Return the (x, y) coordinate for the center point of the cell that contains the specified text.  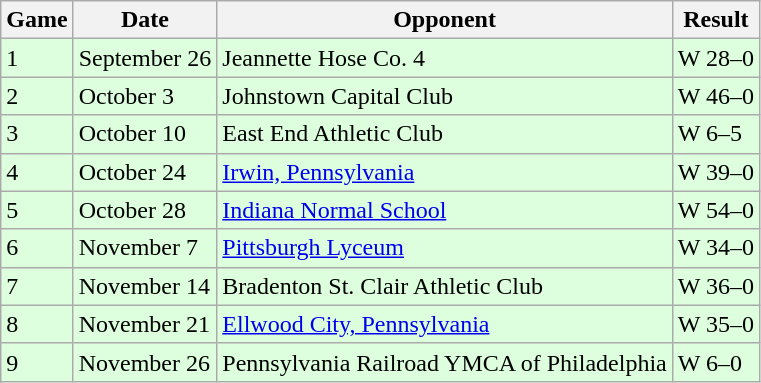
W 36–0 (716, 286)
1 (37, 58)
Result (716, 20)
October 10 (145, 134)
November 26 (145, 362)
Pennsylvania Railroad YMCA of Philadelphia (444, 362)
6 (37, 248)
4 (37, 172)
Game (37, 20)
3 (37, 134)
September 26 (145, 58)
9 (37, 362)
7 (37, 286)
Irwin, Pennsylvania (444, 172)
October 24 (145, 172)
8 (37, 324)
November 21 (145, 324)
W 35–0 (716, 324)
October 28 (145, 210)
W 28–0 (716, 58)
Jeannette Hose Co. 4 (444, 58)
Indiana Normal School (444, 210)
Johnstown Capital Club (444, 96)
November 14 (145, 286)
W 46–0 (716, 96)
W 6–0 (716, 362)
Opponent (444, 20)
Ellwood City, Pennsylvania (444, 324)
November 7 (145, 248)
5 (37, 210)
W 6–5 (716, 134)
Bradenton St. Clair Athletic Club (444, 286)
October 3 (145, 96)
W 54–0 (716, 210)
East End Athletic Club (444, 134)
2 (37, 96)
W 39–0 (716, 172)
Date (145, 20)
W 34–0 (716, 248)
Pittsburgh Lyceum (444, 248)
